Pinpoint the cell where the given text exists, returning its [x, y] midpoint coordinate. 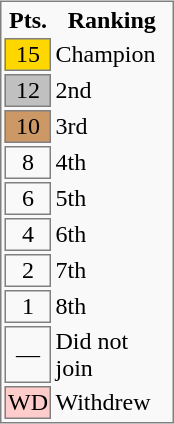
7th [112, 272]
6th [112, 236]
12 [28, 92]
Champion [112, 56]
1 [28, 308]
Withdrew [112, 404]
2nd [112, 92]
2 [28, 272]
— [28, 356]
8th [112, 308]
3rd [112, 128]
10 [28, 128]
5th [112, 200]
WD [28, 404]
Did not join [112, 356]
4 [28, 236]
6 [28, 200]
Pts. [28, 21]
8 [28, 164]
Ranking [112, 21]
15 [28, 56]
4th [112, 164]
